Return the [X, Y] coordinate for the center point of the cell that contains the specified text.  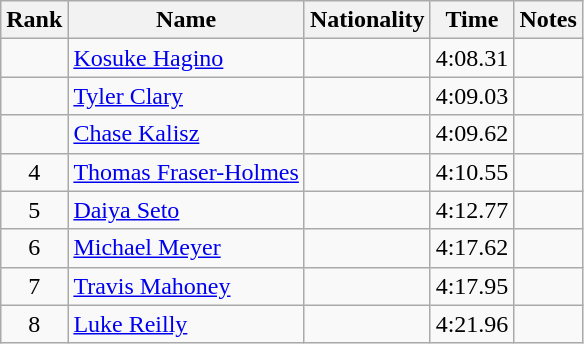
Rank [34, 20]
Daiya Seto [186, 210]
Notes [548, 20]
Nationality [367, 20]
8 [34, 324]
4:17.62 [472, 248]
Name [186, 20]
Time [472, 20]
4:10.55 [472, 172]
Tyler Clary [186, 96]
Thomas Fraser-Holmes [186, 172]
4:12.77 [472, 210]
4 [34, 172]
6 [34, 248]
7 [34, 286]
Luke Reilly [186, 324]
4:17.95 [472, 286]
Michael Meyer [186, 248]
5 [34, 210]
Chase Kalisz [186, 134]
4:09.62 [472, 134]
4:21.96 [472, 324]
4:08.31 [472, 58]
Kosuke Hagino [186, 58]
Travis Mahoney [186, 286]
4:09.03 [472, 96]
